Scan for the cell matching the given text and deliver its (x, y) coordinate at center. 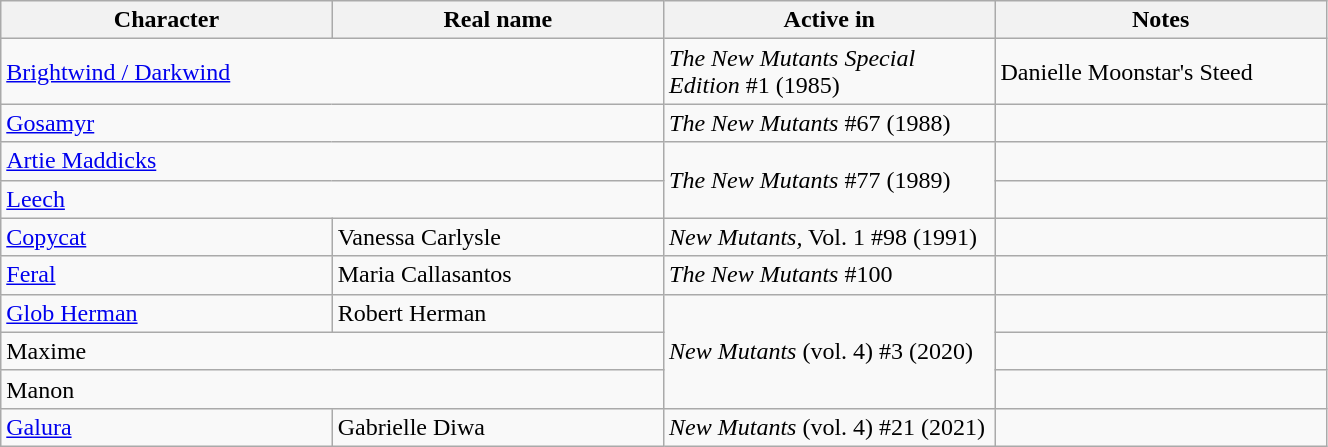
Real name (498, 20)
Gabrielle Diwa (498, 427)
The New Mutants #77 (1989) (830, 180)
The New Mutants #100 (830, 275)
Brightwind / Darkwind (332, 72)
Artie Maddicks (332, 161)
Active in (830, 20)
Leech (332, 199)
Gosamyr (332, 123)
Maria Callasantos (498, 275)
Danielle Moonstar's Steed (1160, 72)
The New Mutants Special Edition #1 (1985) (830, 72)
The New Mutants #67 (1988) (830, 123)
Copycat (166, 237)
Galura (166, 427)
Feral (166, 275)
Vanessa Carlysle (498, 237)
New Mutants (vol. 4) #3 (2020) (830, 351)
Character (166, 20)
New Mutants (vol. 4) #21 (2021) (830, 427)
Maxime (332, 351)
Glob Herman (166, 313)
Manon (332, 389)
Notes (1160, 20)
Robert Herman (498, 313)
New Mutants, Vol. 1 #98 (1991) (830, 237)
